Locate the cell with the specified text and output its (X, Y) center coordinate. 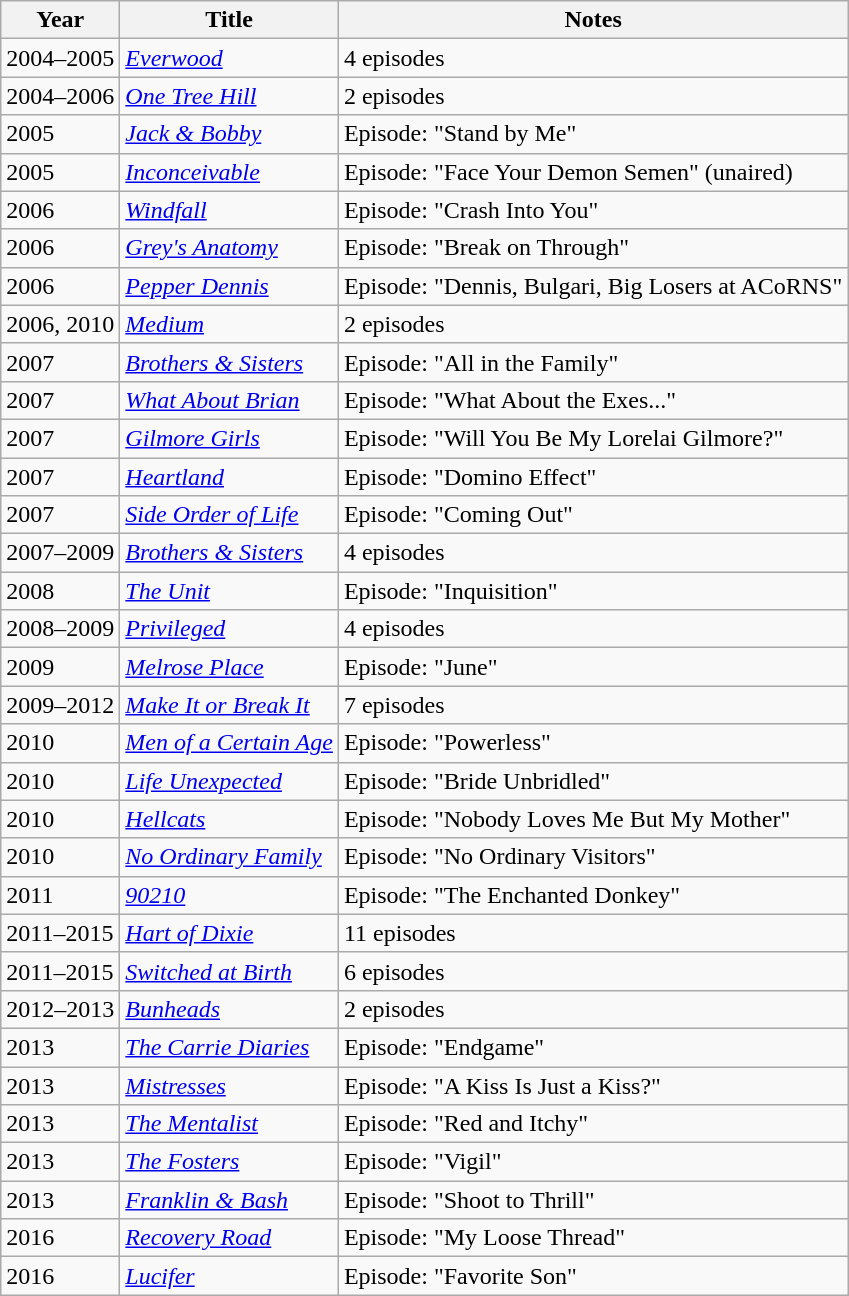
Episode: "June" (592, 667)
Episode: "Red and Itchy" (592, 1124)
Episode: "All in the Family" (592, 362)
Episode: "Crash Into You" (592, 210)
2012–2013 (60, 1009)
Make It or Break It (230, 705)
Episode: "Will You Be My Lorelai Gilmore?" (592, 438)
No Ordinary Family (230, 857)
2004–2005 (60, 58)
Episode: "Bride Unbridled" (592, 781)
Medium (230, 324)
2004–2006 (60, 96)
Episode: "Powerless" (592, 743)
The Fosters (230, 1162)
Episode: "Break on Through" (592, 248)
Title (230, 20)
Episode: "A Kiss Is Just a Kiss?" (592, 1085)
Inconceivable (230, 172)
Episode: "Face Your Demon Semen" (unaired) (592, 172)
2009–2012 (60, 705)
Episode: "Nobody Loves Me But My Mother" (592, 819)
2008 (60, 591)
Gilmore Girls (230, 438)
2008–2009 (60, 629)
The Carrie Diaries (230, 1047)
Episode: "Stand by Me" (592, 134)
Mistresses (230, 1085)
Privileged (230, 629)
Life Unexpected (230, 781)
Episode: "Inquisition" (592, 591)
Hart of Dixie (230, 933)
2009 (60, 667)
Episode: "Coming Out" (592, 515)
Episode: "Favorite Son" (592, 1276)
What About Brian (230, 400)
Lucifer (230, 1276)
Episode: "Domino Effect" (592, 477)
Jack & Bobby (230, 134)
Pepper Dennis (230, 286)
Recovery Road (230, 1238)
Grey's Anatomy (230, 248)
2007–2009 (60, 553)
Heartland (230, 477)
Episode: "No Ordinary Visitors" (592, 857)
Episode: "My Loose Thread" (592, 1238)
Episode: "Shoot to Thrill" (592, 1200)
Episode: "Dennis, Bulgari, Big Losers at ACoRNS" (592, 286)
7 episodes (592, 705)
The Unit (230, 591)
Melrose Place (230, 667)
Episode: "The Enchanted Donkey" (592, 895)
Men of a Certain Age (230, 743)
2011 (60, 895)
11 episodes (592, 933)
Episode: "What About the Exes..." (592, 400)
2006, 2010 (60, 324)
Episode: "Endgame" (592, 1047)
Windfall (230, 210)
Everwood (230, 58)
One Tree Hill (230, 96)
The Mentalist (230, 1124)
6 episodes (592, 971)
Side Order of Life (230, 515)
90210 (230, 895)
Notes (592, 20)
Episode: "Vigil" (592, 1162)
Franklin & Bash (230, 1200)
Hellcats (230, 819)
Year (60, 20)
Bunheads (230, 1009)
Switched at Birth (230, 971)
